For the text-containing cell, return its midpoint in [X, Y] coordinate format. 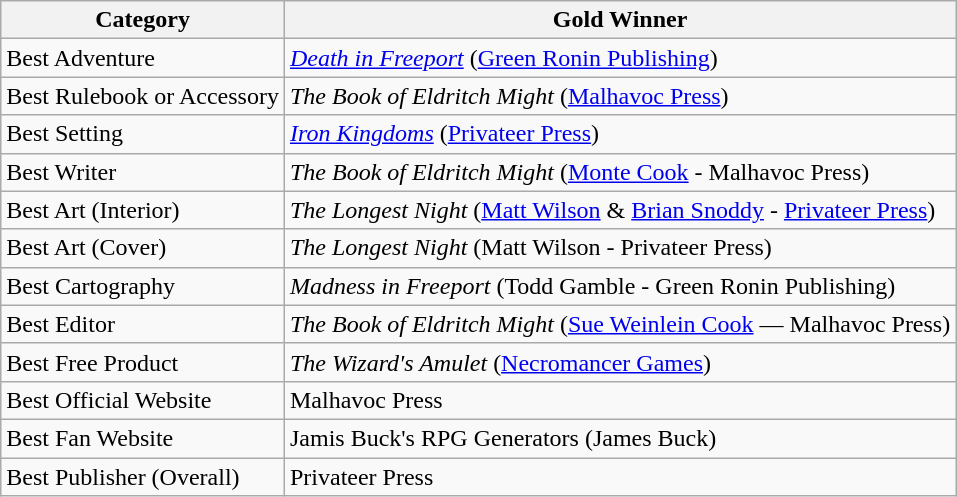
Category [143, 20]
Death in Freeport (Green Ronin Publishing) [620, 58]
Best Art (Interior) [143, 210]
Malhavoc Press [620, 400]
The Book of Eldritch Might (Sue Weinlein Cook — Malhavoc Press) [620, 324]
Iron Kingdoms (Privateer Press) [620, 134]
Best Free Product [143, 362]
The Book of Eldritch Might (Malhavoc Press) [620, 96]
Best Art (Cover) [143, 248]
Best Writer [143, 172]
Best Fan Website [143, 438]
Best Official Website [143, 400]
Jamis Buck's RPG Generators (James Buck) [620, 438]
Best Editor [143, 324]
Madness in Freeport (Todd Gamble - Green Ronin Publishing) [620, 286]
Privateer Press [620, 477]
The Book of Eldritch Might (Monte Cook - Malhavoc Press) [620, 172]
The Longest Night (Matt Wilson - Privateer Press) [620, 248]
Best Cartography [143, 286]
The Longest Night (Matt Wilson & Brian Snoddy - Privateer Press) [620, 210]
Best Setting [143, 134]
The Wizard's Amulet (Necromancer Games) [620, 362]
Best Publisher (Overall) [143, 477]
Best Adventure [143, 58]
Gold Winner [620, 20]
Best Rulebook or Accessory [143, 96]
